Pinpoint the cell where the given text exists, returning its [X, Y] midpoint coordinate. 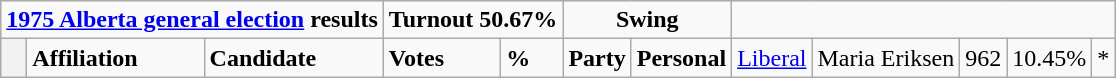
Liberal [772, 58]
Affiliation [116, 58]
Maria Eriksen [886, 58]
Party [597, 58]
Personal [681, 58]
Votes [442, 58]
Candidate [294, 58]
1975 Alberta general election results [192, 20]
Turnout 50.67% [473, 20]
Swing [648, 20]
* [1104, 58]
10.45% [1050, 58]
962 [984, 58]
% [532, 58]
